Return (x, y) of the center of cell containing provided text 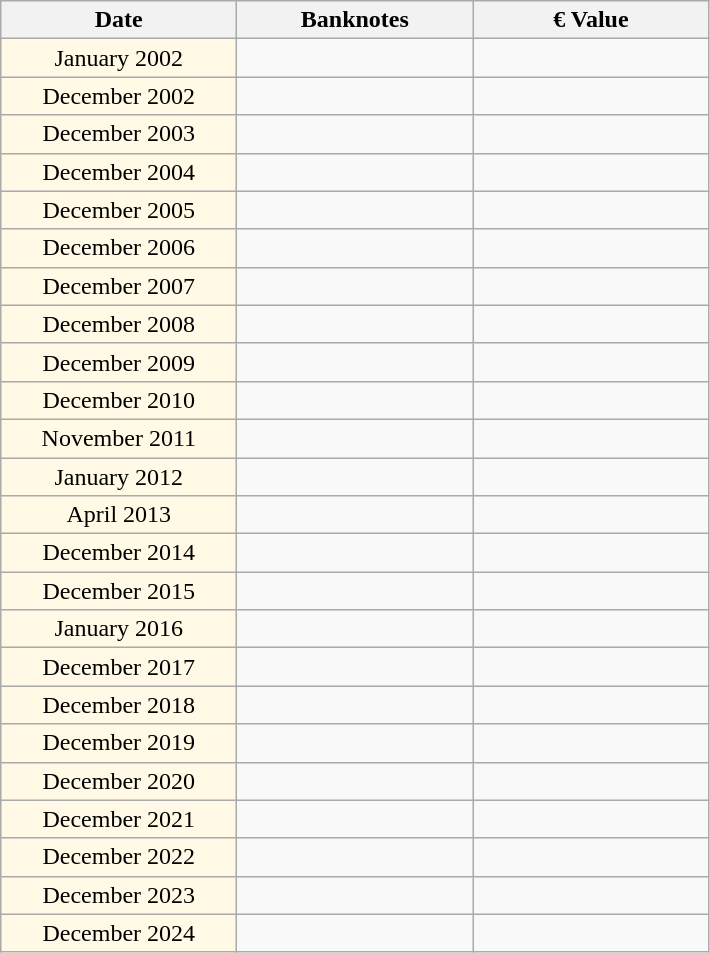
December 2005 (119, 210)
January 2002 (119, 58)
December 2015 (119, 591)
December 2003 (119, 134)
November 2011 (119, 438)
April 2013 (119, 515)
Banknotes (355, 20)
Date (119, 20)
December 2007 (119, 286)
December 2023 (119, 895)
December 2018 (119, 705)
December 2020 (119, 781)
December 2014 (119, 553)
December 2006 (119, 248)
January 2016 (119, 629)
December 2022 (119, 857)
December 2010 (119, 400)
December 2024 (119, 933)
€ Value (591, 20)
December 2002 (119, 96)
December 2004 (119, 172)
January 2012 (119, 477)
December 2021 (119, 819)
December 2019 (119, 743)
December 2017 (119, 667)
December 2008 (119, 324)
December 2009 (119, 362)
